Detect which cell encompasses the target text, then output its (X, Y) center coordinate. 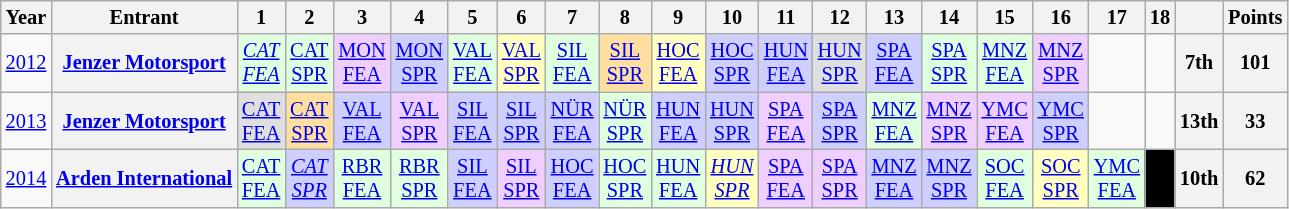
MONSPR (420, 63)
15 (1005, 17)
Arden International (144, 178)
62 (1255, 178)
SOCFEA (1005, 178)
Entrant (144, 17)
MONFEA (362, 63)
7 (572, 17)
18 (1160, 17)
10 (732, 17)
RBRFEA (362, 178)
6 (522, 17)
13th (1199, 121)
12 (840, 17)
33 (1255, 121)
YMCSPR (1061, 121)
101 (1255, 63)
RBRSPR (420, 178)
2012 (26, 63)
NÜRFEA (572, 121)
2013 (26, 121)
4 (420, 17)
2 (309, 17)
2014 (26, 178)
1 (261, 17)
16 (1061, 17)
3 (362, 17)
11 (786, 17)
14 (950, 17)
Year (26, 17)
13 (894, 17)
9 (678, 17)
8 (624, 17)
10th (1199, 178)
5 (472, 17)
SOCSPR (1061, 178)
NÜRSPR (624, 121)
Points (1255, 17)
7th (1199, 63)
17 (1117, 17)
